For the text-containing cell, return its midpoint in [x, y] coordinate format. 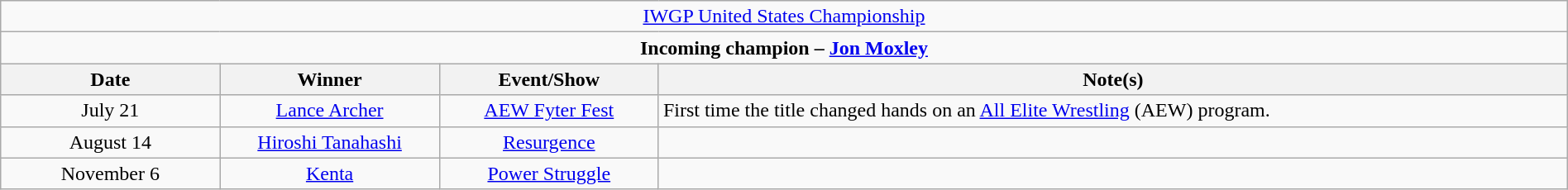
Resurgence [549, 142]
Event/Show [549, 79]
IWGP United States Championship [784, 17]
Power Struggle [549, 173]
Kenta [329, 173]
Note(s) [1113, 79]
July 21 [111, 111]
August 14 [111, 142]
Lance Archer [329, 111]
Incoming champion – Jon Moxley [784, 48]
Date [111, 79]
First time the title changed hands on an All Elite Wrestling (AEW) program. [1113, 111]
Hiroshi Tanahashi [329, 142]
AEW Fyter Fest [549, 111]
November 6 [111, 173]
Winner [329, 79]
